Determine the (x, y) coordinate at the center of the cell enclosing the given text.  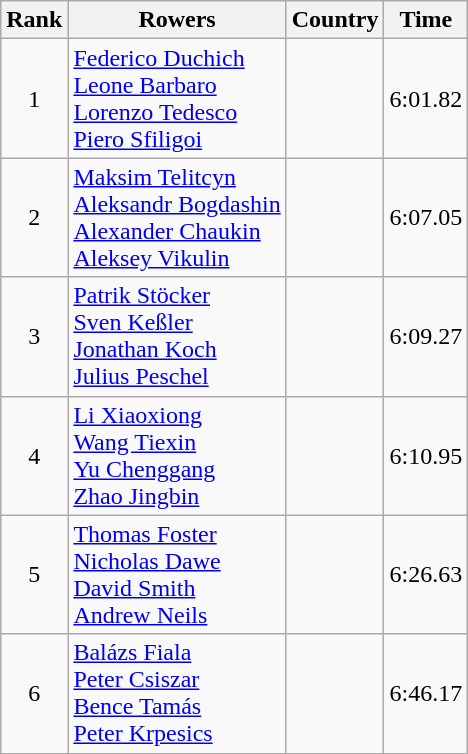
5 (34, 574)
6:46.17 (426, 694)
6:09.27 (426, 336)
Li XiaoxiongWang TiexinYu ChenggangZhao Jingbin (177, 456)
6:07.05 (426, 218)
Thomas FosterNicholas DaweDavid SmithAndrew Neils (177, 574)
Rank (34, 20)
Maksim TelitcynAleksandr BogdashinAlexander ChaukinAleksey Vikulin (177, 218)
2 (34, 218)
6:10.95 (426, 456)
Time (426, 20)
6 (34, 694)
Balázs FialaPeter CsiszarBence TamásPeter Krpesics (177, 694)
4 (34, 456)
1 (34, 98)
Patrik StöckerSven KeßlerJonathan KochJulius Peschel (177, 336)
Federico DuchichLeone BarbaroLorenzo TedescoPiero Sfiligoi (177, 98)
6:26.63 (426, 574)
6:01.82 (426, 98)
Country (335, 20)
Rowers (177, 20)
3 (34, 336)
